Capture the cell that displays the provided text and extract its [X, Y] central coordinate. 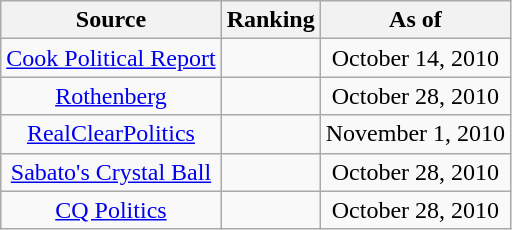
Cook Political Report [111, 58]
Source [111, 20]
Ranking [270, 20]
As of [415, 20]
CQ Politics [111, 210]
Rothenberg [111, 96]
October 14, 2010 [415, 58]
RealClearPolitics [111, 134]
November 1, 2010 [415, 134]
Sabato's Crystal Ball [111, 172]
